Search for the cell housing the specified text and yield its (X, Y) center coordinate. 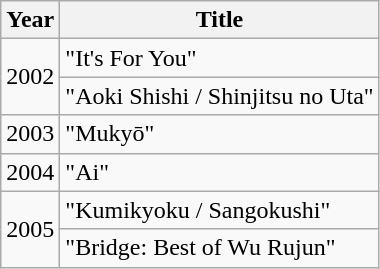
2002 (30, 77)
"It's For You" (220, 58)
2004 (30, 172)
Title (220, 20)
"Mukyō" (220, 134)
2005 (30, 229)
"Ai" (220, 172)
"Bridge: Best of Wu Rujun" (220, 248)
2003 (30, 134)
"Kumikyoku / Sangokushi" (220, 210)
"Aoki Shishi / Shinjitsu no Uta" (220, 96)
Year (30, 20)
